Determine the [x, y] coordinate at the center of the cell enclosing the given text.  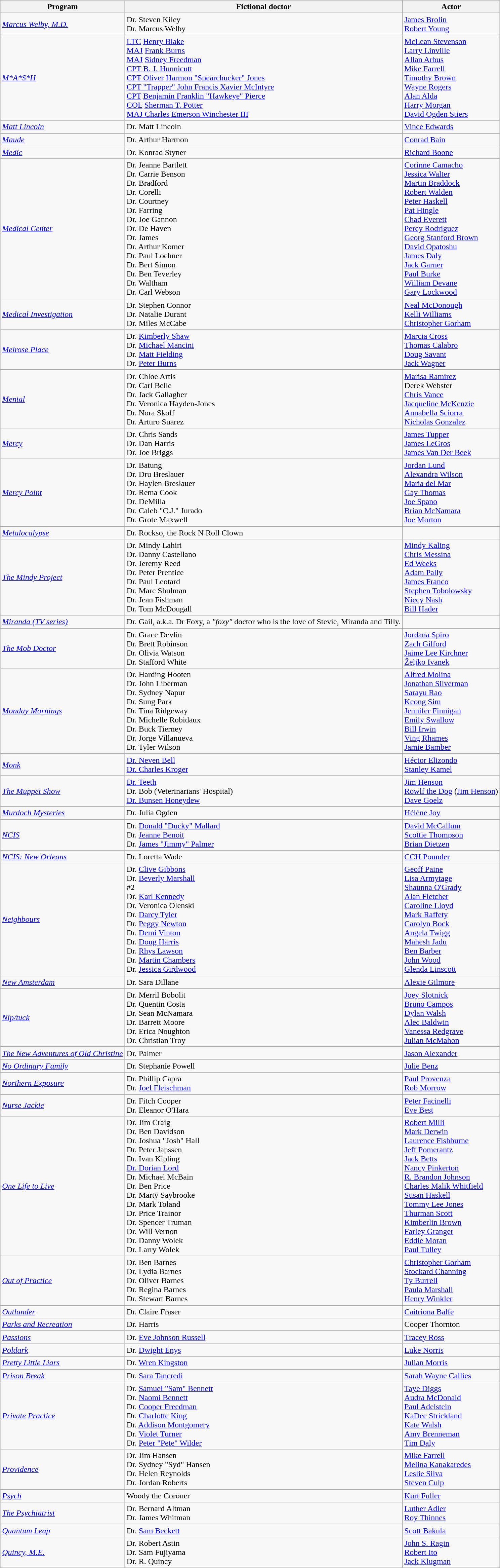
Dr. Fitch CooperDr. Eleanor O'Hara [263, 1105]
Alfred MolinaJonathan SilvermanSarayu RaoKeong SimJennifer FinniganEmily SwallowBill IrwinVing RhamesJamie Bamber [451, 711]
Dr. Wren Kingston [263, 1363]
NCIS: New Orleans [62, 857]
Neighbours [62, 920]
The Muppet Show [62, 791]
Dr. Matt Lincoln [263, 127]
NCIS [62, 835]
Psych [62, 1496]
Dr. Sam Beckett [263, 1530]
M*A*S*H [62, 78]
Matt Lincoln [62, 127]
No Ordinary Family [62, 1066]
Miranda (TV series) [62, 622]
Passions [62, 1337]
Dr. Neven BellDr. Charles Kroger [263, 765]
Maude [62, 140]
Dr. Claire Fraser [263, 1312]
Neal McDonoughKelli WilliamsChristopher Gorham [451, 314]
Out of Practice [62, 1281]
The Mob Doctor [62, 648]
Monday Mornings [62, 711]
One Life to Live [62, 1186]
Fictional doctor [263, 7]
Héctor ElizondoStanley Kamel [451, 765]
Marcia CrossThomas Calabro Doug Savant Jack Wagner [451, 350]
Dr. Phillip CapraDr. Joel Fleischman [263, 1083]
Joey SlotnickBruno CamposDylan WalshAlec BaldwinVanessa RedgraveJulian McMahon [451, 1018]
Paul ProvenzaRob Morrow [451, 1083]
Christopher Gorham Stockard Channing Ty Burrell Paula MarshallHenry Winkler [451, 1281]
Julian Morris [451, 1363]
James BrolinRobert Young [451, 24]
Dr. Eve Johnson Russell [263, 1337]
Luther AdlerRoy Thinnes [451, 1513]
Dr. Sara Dillane [263, 982]
Vince Edwards [451, 127]
Dr. Gail, a.k.a. Dr Foxy, a "foxy" doctor who is the love of Stevie, Miranda and Tilly. [263, 622]
Dr. Donald "Ducky" MallardDr. Jeanne BenoitDr. James "Jimmy" Palmer [263, 835]
Taye DiggsAudra McDonaldPaul AdelsteinKaDee StricklandKate WalshAmy BrennemanTim Daly [451, 1416]
Medic [62, 152]
Parks and Recreation [62, 1324]
Geoff PaineLisa ArmytageShaunna O'GradyAlan FletcherCaroline LloydMark RaffetyCarolyn BockAngela TwiggMahesh JaduBen BarberJohn WoodGlenda Linscott [451, 920]
Hélène Joy [451, 813]
Luke Norris [451, 1350]
Dr. BatungDr. Dru BreslauerDr. Haylen BreslauerDr. Rema CookDr. DeMillaDr. Caleb "C.J." JuradoDr. Grote Maxwell [263, 492]
Quantum Leap [62, 1530]
Dr. Stephen ConnorDr. Natalie DurantDr. Miles McCabe [263, 314]
Medical Investigation [62, 314]
Dr. Konrad Styner [263, 152]
Marisa RamirezDerek WebsterChris VanceJacqueline McKenzieAnnabella SciorraNicholas Gonzalez [451, 399]
Dr. Bernard AltmanDr. James Whitman [263, 1513]
Dr. TeethDr. Bob (Veterinarians' Hospital) Dr. Bunsen Honeydew [263, 791]
The New Adventures of Old Christine [62, 1053]
Peter FacinelliEve Best [451, 1105]
Jason Alexander [451, 1053]
The Psychiatrist [62, 1513]
Kurt Fuller [451, 1496]
Medical Center [62, 229]
James TupperJames LeGrosJames Van Der Beek [451, 443]
Prison Break [62, 1376]
Melrose Place [62, 350]
Northern Exposure [62, 1083]
Quincy, M.E. [62, 1552]
Mercy Point [62, 492]
Actor [451, 7]
Richard Boone [451, 152]
Julie Benz [451, 1066]
Dr. Samuel "Sam" BennettDr. Naomi BennettDr. Cooper FreedmanDr. Charlotte KingDr. Addison MontgomeryDr. Violet TurnerDr. Peter "Pete" Wilder [263, 1416]
Dr. Stephanie Powell [263, 1066]
Mental [62, 399]
Dr. Merril BobolitDr. Quentin CostaDr. Sean McNamaraDr. Barrett MooreDr. Erica NoughtonDr. Christian Troy [263, 1018]
Sarah Wayne Callies [451, 1376]
Cooper Thornton [451, 1324]
Dr. Steven KileyDr. Marcus Welby [263, 24]
John S. RaginRobert ItoJack Klugman [451, 1552]
New Amsterdam [62, 982]
Tracey Ross [451, 1337]
Dr. Ben Barnes Dr. Lydia BarnesDr. Oliver BarnesDr. Regina BarnesDr. Stewart Barnes [263, 1281]
CCH Pounder [451, 857]
Dr. Rockso, the Rock N Roll Clown [263, 532]
Dr. Sara Tancredi [263, 1376]
Dr. Loretta Wade [263, 857]
Mike FarrellMelina KanakaredesLeslie SilvaSteven Culp [451, 1469]
Dr. Chloe ArtisDr. Carl BelleDr. Jack GallagherDr. Veronica Hayden-JonesDr. Nora SkoffDr. Arturo Suarez [263, 399]
Caitriona Balfe [451, 1312]
The Mindy Project [62, 577]
Conrad Bain [451, 140]
Poldark [62, 1350]
Scott Bakula [451, 1530]
Alexie Gilmore [451, 982]
Jim HensonRowlf the Dog (Jim Henson) Dave Goelz [451, 791]
Dr. Dwight Enys [263, 1350]
Program [62, 7]
Pretty Little Liars [62, 1363]
Dr. Palmer [263, 1053]
Dr. Jim HansenDr. Sydney "Syd" HansenDr. Helen ReynoldsDr. Jordan Roberts [263, 1469]
Dr. Julia Ogden [263, 813]
Nurse Jackie [62, 1105]
Woody the Coroner [263, 1496]
Monk [62, 765]
Dr. Harris [263, 1324]
Dr. Mindy LahiriDr. Danny CastellanoDr. Jeremy ReedDr. Peter PrenticeDr. Paul LeotardDr. Marc ShulmanDr. Jean FishmanDr. Tom McDougall [263, 577]
Dr. Robert AstinDr. Sam FujiyamaDr. R. Quincy [263, 1552]
David McCallumScottie ThompsonBrian Dietzen [451, 835]
Providence [62, 1469]
Dr. Kimberly ShawDr. Michael ManciniDr. Matt FieldingDr. Peter Burns [263, 350]
Mercy [62, 443]
Dr. Grace DevlinDr. Brett RobinsonDr. Olivia WatsonDr. Stafford White [263, 648]
Outlander [62, 1312]
Murdoch Mysteries [62, 813]
Nip/tuck [62, 1018]
Jordan LundAlexandra WilsonMaria del MarGay ThomasJoe SpanoBrian McNamaraJoe Morton [451, 492]
Dr. Arthur Harmon [263, 140]
Dr. Chris SandsDr. Dan HarrisDr. Joe Briggs [263, 443]
McLean StevensonLarry LinvilleAllan ArbusMike FarrellTimothy BrownWayne RogersAlan AldaHarry MorganDavid Ogden Stiers [451, 78]
Mindy KalingChris MessinaEd WeeksAdam PallyJames FrancoStephen TobolowskyNiecy NashBill Hader [451, 577]
Jordana SpiroZach GilfordJaime Lee KirchnerŽeljko Ivanek [451, 648]
Metalocalypse [62, 532]
Private Practice [62, 1416]
Marcus Welby, M.D. [62, 24]
